Detect which cell encompasses the target text, then output its (x, y) center coordinate. 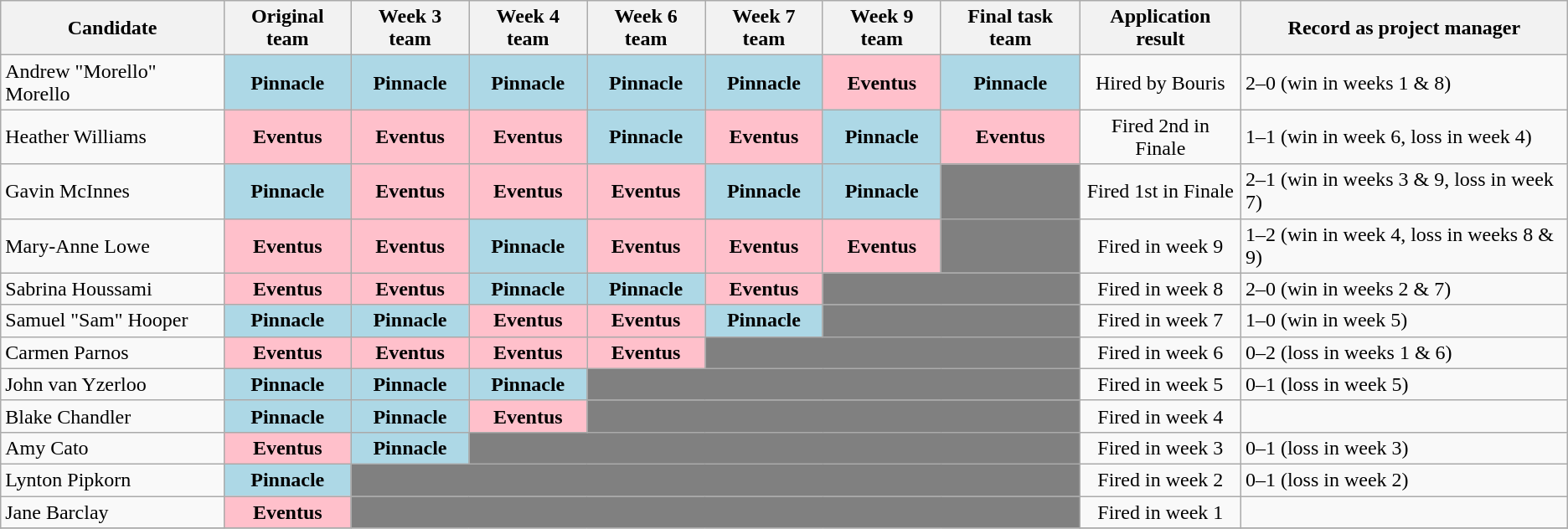
Mary-Anne Lowe (112, 246)
Fired in week 9 (1160, 246)
Fired in week 1 (1160, 511)
0–1 (loss in week 3) (1404, 448)
Sabrina Houssami (112, 289)
Application result (1160, 28)
Fired in week 4 (1160, 416)
Record as project manager (1404, 28)
Carmen Parnos (112, 352)
1–2 (win in week 4, loss in weeks 8 & 9) (1404, 246)
Fired 2nd in Finale (1160, 137)
Hired by Bouris (1160, 82)
1–0 (win in week 5) (1404, 321)
1–1 (win in week 6, loss in week 4) (1404, 137)
Fired in week 3 (1160, 448)
Blake Chandler (112, 416)
Samuel "Sam" Hooper (112, 321)
Fired in week 8 (1160, 289)
Andrew "Morello" Morello (112, 82)
Fired in week 7 (1160, 321)
Week 4 team (528, 28)
Fired in week 2 (1160, 480)
2–0 (win in weeks 2 & 7) (1404, 289)
John van Yzerloo (112, 384)
Fired in week 5 (1160, 384)
Amy Cato (112, 448)
2–1 (win in weeks 3 & 9, loss in week 7) (1404, 191)
Week 3 team (410, 28)
Week 9 team (881, 28)
Lynton Pipkorn (112, 480)
Fired in week 6 (1160, 352)
Jane Barclay (112, 511)
Final task team (1010, 28)
Fired 1st in Finale (1160, 191)
0–1 (loss in week 5) (1404, 384)
0–2 (loss in weeks 1 & 6) (1404, 352)
Candidate (112, 28)
0–1 (loss in week 2) (1404, 480)
Original team (287, 28)
Week 7 team (764, 28)
2–0 (win in weeks 1 & 8) (1404, 82)
Heather Williams (112, 137)
Gavin McInnes (112, 191)
Week 6 team (647, 28)
